Extract the [X, Y] coordinate from the center of the cell holding the provided text.  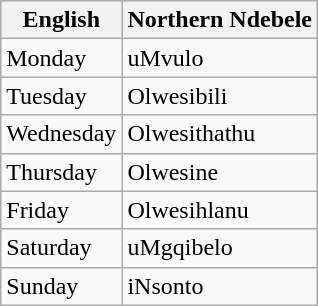
Monday [62, 58]
English [62, 20]
Olwesibili [220, 96]
iNsonto [220, 286]
uMvulo [220, 58]
Sunday [62, 286]
Tuesday [62, 96]
Olwesithathu [220, 134]
Northern Ndebele [220, 20]
uMgqibelo [220, 248]
Olwesine [220, 172]
Thursday [62, 172]
Olwesihlanu [220, 210]
Saturday [62, 248]
Friday [62, 210]
Wednesday [62, 134]
